Determine the [x, y] coordinate at the center of the cell enclosing the given text.  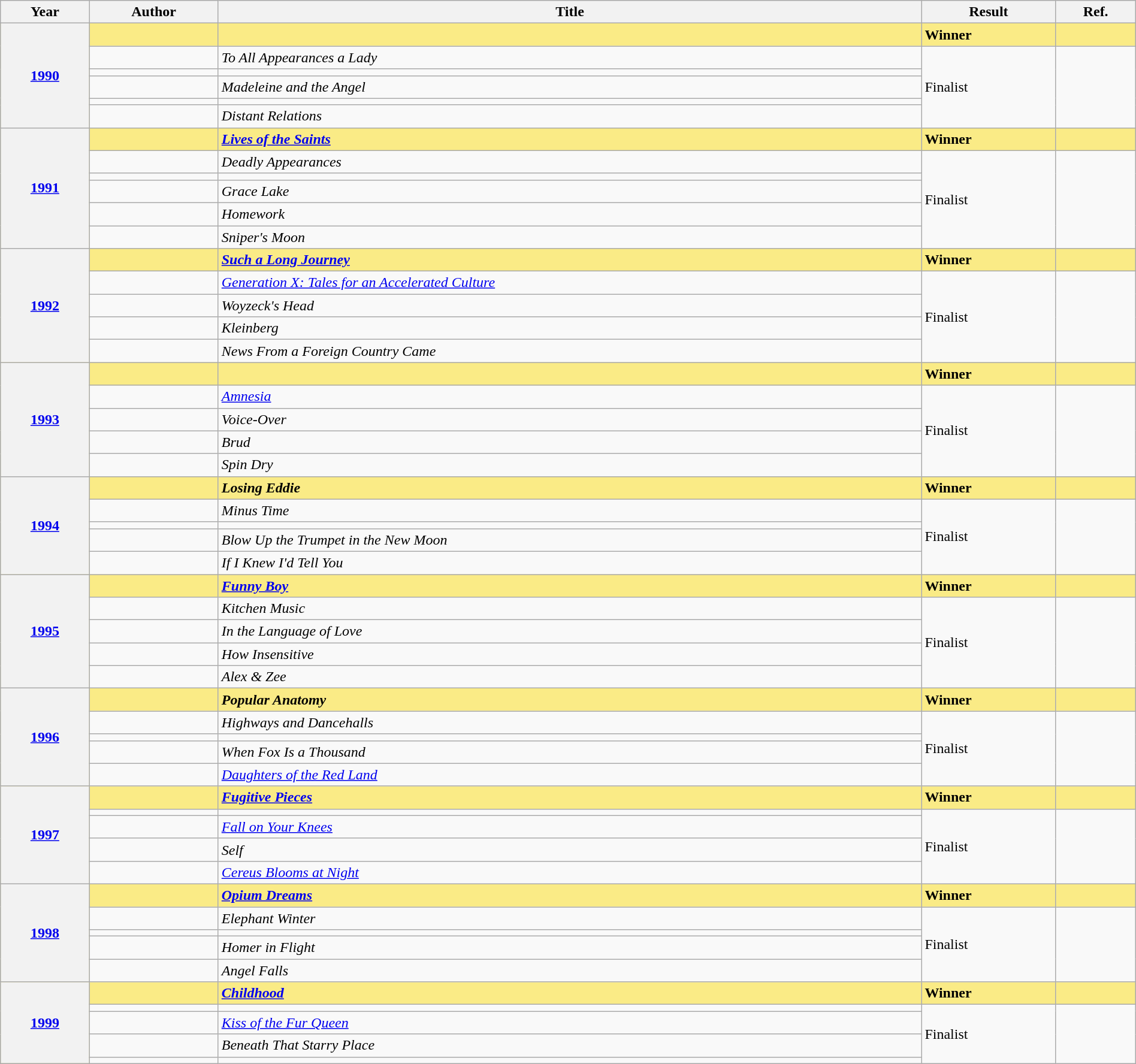
Fugitive Pieces [570, 797]
Opium Dreams [570, 895]
Woyzeck's Head [570, 306]
Year [45, 12]
Elephant Winter [570, 918]
Amnesia [570, 397]
Self [570, 850]
Highways and Dancehalls [570, 723]
1995 [45, 631]
Spin Dry [570, 465]
To All Appearances a Lady [570, 58]
Kitchen Music [570, 609]
1996 [45, 737]
1994 [45, 525]
Homework [570, 214]
1991 [45, 188]
Fall on Your Knees [570, 827]
Author [153, 12]
Cereus Blooms at Night [570, 872]
Deadly Appearances [570, 162]
Funny Boy [570, 585]
In the Language of Love [570, 631]
Lives of the Saints [570, 139]
Generation X: Tales for an Accelerated Culture [570, 283]
1993 [45, 419]
Such a Long Journey [570, 260]
Minus Time [570, 510]
Grace Lake [570, 191]
If I Knew I'd Tell You [570, 563]
Sniper's Moon [570, 237]
Madeleine and the Angel [570, 87]
Ref. [1095, 12]
Angel Falls [570, 971]
When Fox Is a Thousand [570, 752]
1999 [45, 1023]
Beneath That Starry Place [570, 1045]
Result [989, 12]
Distant Relations [570, 116]
1990 [45, 75]
1998 [45, 932]
Popular Anatomy [570, 700]
1997 [45, 835]
Brud [570, 442]
Kiss of the Fur Queen [570, 1023]
News From a Foreign Country Came [570, 351]
Losing Eddie [570, 488]
Voice-Over [570, 419]
Blow Up the Trumpet in the New Moon [570, 540]
Title [570, 12]
Kleinberg [570, 328]
Alex & Zee [570, 677]
Daughters of the Red Land [570, 775]
How Insensitive [570, 654]
Childhood [570, 993]
1992 [45, 306]
Homer in Flight [570, 948]
